Determine the [X, Y] coordinate at the center of the cell enclosing the given text.  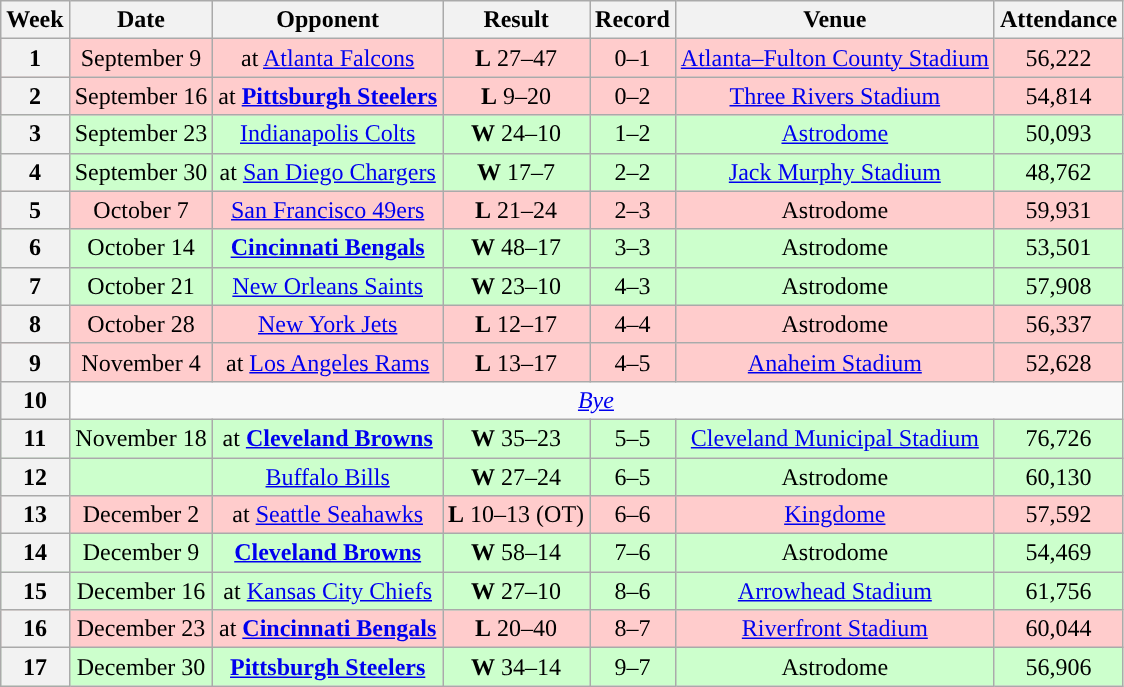
at San Diego Chargers [328, 172]
at Los Angeles Rams [328, 362]
4–3 [633, 286]
at Kansas City Chiefs [328, 591]
Indianapolis Colts [328, 134]
L 10–13 (OT) [516, 515]
Atlanta–Fulton County Stadium [834, 58]
2 [35, 96]
56,222 [1058, 58]
October 14 [141, 248]
L 21–24 [516, 210]
6–5 [633, 477]
2–3 [633, 210]
60,130 [1058, 477]
56,337 [1058, 324]
Jack Murphy Stadium [834, 172]
14 [35, 553]
Cleveland Browns [328, 553]
61,756 [1058, 591]
New York Jets [328, 324]
54,814 [1058, 96]
September 30 [141, 172]
56,906 [1058, 667]
8–7 [633, 629]
November 4 [141, 362]
at Seattle Seahawks [328, 515]
4–5 [633, 362]
3–3 [633, 248]
Opponent [328, 20]
1 [35, 58]
Attendance [1058, 20]
Three Rivers Stadium [834, 96]
12 [35, 477]
at Cincinnati Bengals [328, 629]
Record [633, 20]
December 23 [141, 629]
Buffalo Bills [328, 477]
W 24–10 [516, 134]
48,762 [1058, 172]
7 [35, 286]
December 2 [141, 515]
76,726 [1058, 438]
W 58–14 [516, 553]
11 [35, 438]
50,093 [1058, 134]
November 18 [141, 438]
L 20–40 [516, 629]
15 [35, 591]
54,469 [1058, 553]
6–6 [633, 515]
Arrowhead Stadium [834, 591]
at Cleveland Browns [328, 438]
8 [35, 324]
5–5 [633, 438]
W 23–10 [516, 286]
W 34–14 [516, 667]
Anaheim Stadium [834, 362]
0–1 [633, 58]
Cincinnati Bengals [328, 248]
Kingdome [834, 515]
L 9–20 [516, 96]
16 [35, 629]
Pittsburgh Steelers [328, 667]
September 23 [141, 134]
L 27–47 [516, 58]
Bye [596, 400]
4 [35, 172]
San Francisco 49ers [328, 210]
2–2 [633, 172]
10 [35, 400]
59,931 [1058, 210]
60,044 [1058, 629]
L 12–17 [516, 324]
0–2 [633, 96]
7–6 [633, 553]
Date [141, 20]
Cleveland Municipal Stadium [834, 438]
at Pittsburgh Steelers [328, 96]
5 [35, 210]
W 35–23 [516, 438]
1–2 [633, 134]
December 16 [141, 591]
Venue [834, 20]
October 21 [141, 286]
52,628 [1058, 362]
October 7 [141, 210]
New Orleans Saints [328, 286]
Riverfront Stadium [834, 629]
W 27–10 [516, 591]
9 [35, 362]
Week [35, 20]
9–7 [633, 667]
W 17–7 [516, 172]
L 13–17 [516, 362]
57,592 [1058, 515]
September 9 [141, 58]
6 [35, 248]
December 30 [141, 667]
September 16 [141, 96]
December 9 [141, 553]
3 [35, 134]
Result [516, 20]
October 28 [141, 324]
53,501 [1058, 248]
57,908 [1058, 286]
at Atlanta Falcons [328, 58]
17 [35, 667]
13 [35, 515]
8–6 [633, 591]
4–4 [633, 324]
W 48–17 [516, 248]
W 27–24 [516, 477]
